Search for the cell housing the specified text and yield its (x, y) center coordinate. 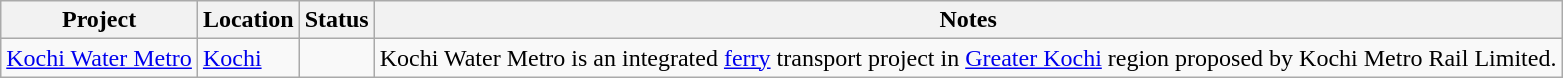
Notes (968, 20)
Project (100, 20)
Kochi (248, 58)
Location (248, 20)
Status (336, 20)
Kochi Water Metro is an integrated ferry transport project in Greater Kochi region proposed by Kochi Metro Rail Limited. (968, 58)
Kochi Water Metro (100, 58)
